Search for the cell housing the specified text and yield its (x, y) center coordinate. 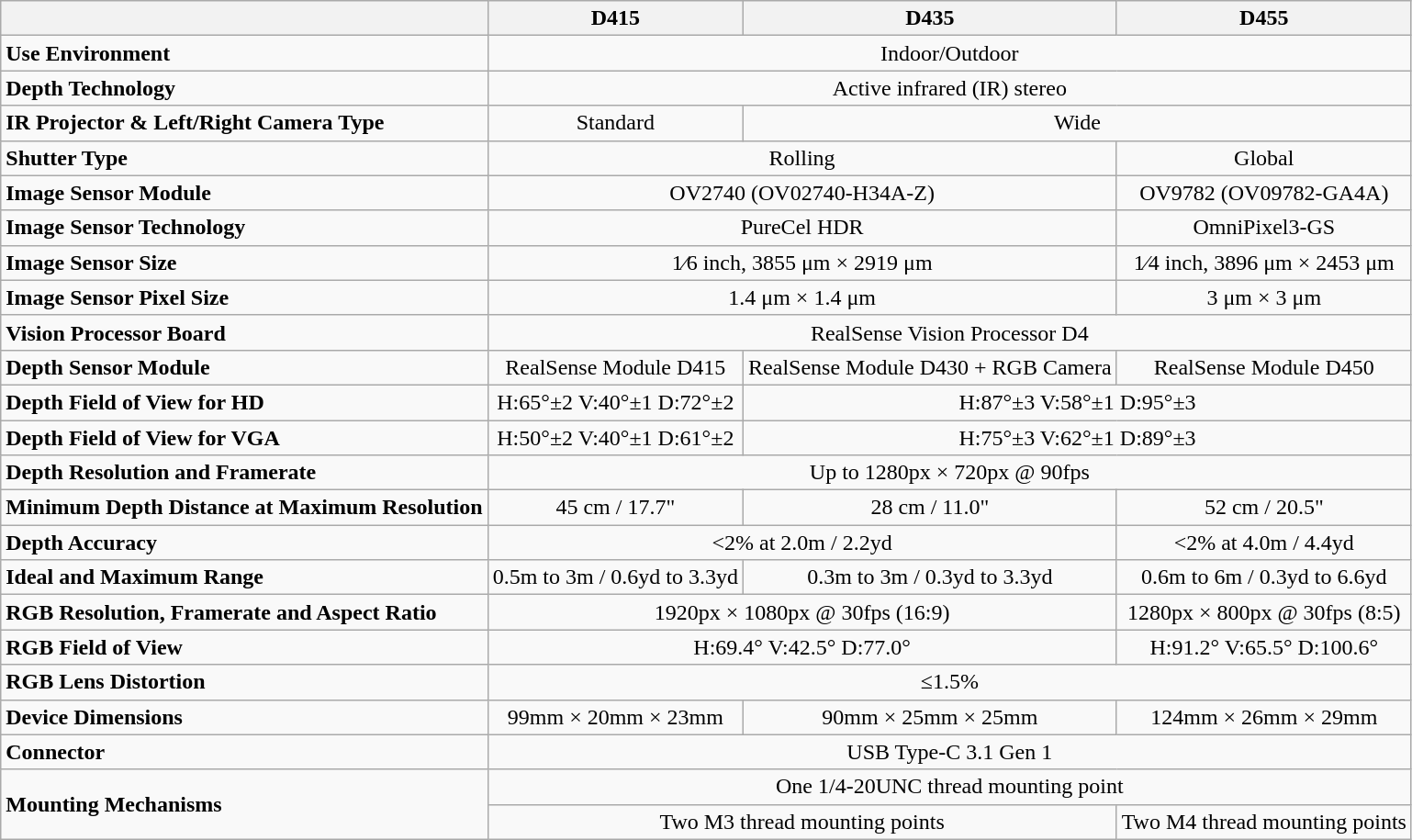
H:69.4° V:42.5° D:77.0° (802, 647)
H:50°±2 V:40°±1 D:61°±2 (615, 438)
Depth Sensor Module (244, 367)
H:91.2° V:65.5° D:100.6° (1263, 647)
124mm × 26mm × 29mm (1263, 717)
0.5m to 3m / 0.6yd to 3.3yd (615, 577)
52 cm / 20.5" (1263, 508)
Connector (244, 752)
Two M3 thread mounting points (802, 822)
Use Environment (244, 53)
Image Sensor Technology (244, 228)
99mm × 20mm × 23mm (615, 717)
Depth Accuracy (244, 543)
IR Projector & Left/Right Camera Type (244, 123)
Two M4 thread mounting points (1263, 822)
90mm × 25mm × 25mm (931, 717)
Global (1263, 158)
1⁄6 inch, 3855 μm × 2919 μm (802, 263)
≤1.5% (949, 682)
Image Sensor Module (244, 193)
OmniPixel3-GS (1263, 228)
OV9782 (OV09782-GA4A) (1263, 193)
RealSense Module D450 (1263, 367)
1⁄4 inch, 3896 μm × 2453 μm (1263, 263)
Wide (1078, 123)
28 cm / 11.0" (931, 508)
<2% at 4.0m / 4.4yd (1263, 543)
Active infrared (IR) stereo (949, 88)
Image Sensor Pixel Size (244, 297)
1920px × 1080px @ 30fps (16:9) (802, 612)
Minimum Depth Distance at Maximum Resolution (244, 508)
Depth Field of View for VGA (244, 438)
D455 (1263, 18)
Up to 1280px × 720px @ 90fps (949, 473)
Image Sensor Size (244, 263)
<2% at 2.0m / 2.2yd (802, 543)
1.4 μm × 1.4 μm (802, 297)
Device Dimensions (244, 717)
H:65°±2 V:40°±1 D:72°±2 (615, 402)
Vision Processor Board (244, 332)
PureCel HDR (802, 228)
3 μm × 3 μm (1263, 297)
0.6m to 6m / 0.3yd to 6.6yd (1263, 577)
OV2740 (OV02740-H34A-Z) (802, 193)
One 1/4-20UNC thread mounting point (949, 787)
D435 (931, 18)
RealSense Vision Processor D4 (949, 332)
USB Type-C 3.1 Gen 1 (949, 752)
Ideal and Maximum Range (244, 577)
Mounting Mechanisms (244, 804)
D415 (615, 18)
RGB Lens Distortion (244, 682)
Indoor/Outdoor (949, 53)
Depth Field of View for HD (244, 402)
Depth Resolution and Framerate (244, 473)
0.3m to 3m / 0.3yd to 3.3yd (931, 577)
Standard (615, 123)
H:75°±3 V:62°±1 D:89°±3 (1078, 438)
Shutter Type (244, 158)
RGB Field of View (244, 647)
1280px × 800px @ 30fps (8:5) (1263, 612)
RealSense Module D430 + RGB Camera (931, 367)
Depth Technology (244, 88)
Rolling (802, 158)
RealSense Module D415 (615, 367)
H:87°±3 V:58°±1 D:95°±3 (1078, 402)
45 cm / 17.7" (615, 508)
RGB Resolution, Framerate and Aspect Ratio (244, 612)
